Output the [X, Y] coordinate of the center of the cell containing the given text.  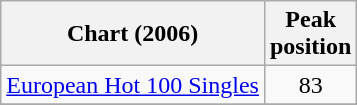
European Hot 100 Singles [133, 85]
Peakposition [310, 34]
83 [310, 85]
Chart (2006) [133, 34]
